Extract the (x, y) coordinate from the center of the cell holding the provided text.  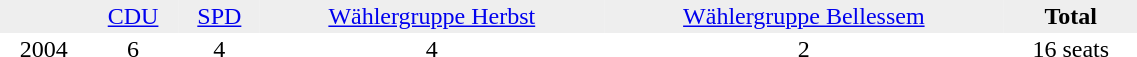
CDU (133, 16)
Wählergruppe Bellessem (804, 16)
Wählergruppe Herbst (432, 16)
SPD (220, 16)
